Capture the cell that displays the provided text and extract its [x, y] central coordinate. 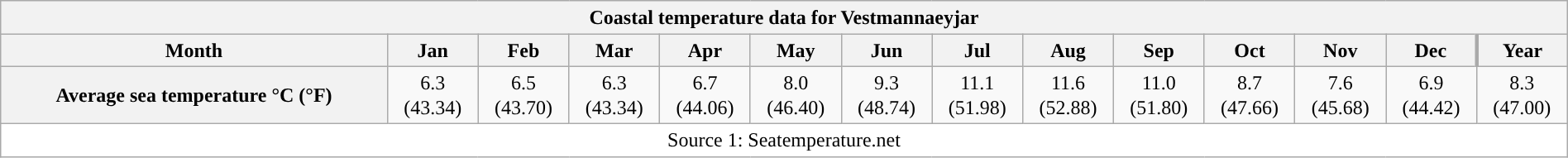
Jul [978, 50]
Jun [887, 50]
8.0(46.40) [796, 94]
Month [194, 50]
Average sea temperature °C (°F) [194, 94]
11.1(51.98) [978, 94]
Mar [614, 50]
7.6(45.68) [1341, 94]
Nov [1341, 50]
Source 1: Seatemperature.net [784, 140]
Apr [705, 50]
Aug [1068, 50]
Feb [523, 50]
Jan [433, 50]
9.3(48.74) [887, 94]
8.7(47.66) [1250, 94]
May [796, 50]
Coastal temperature data for Vestmannaeyjar [784, 17]
8.3(47.00) [1522, 94]
11.0(51.80) [1159, 94]
6.5(43.70) [523, 94]
Sep [1159, 50]
6.7(44.06) [705, 94]
6.9(44.42) [1432, 94]
Oct [1250, 50]
Year [1522, 50]
Dec [1432, 50]
11.6(52.88) [1068, 94]
